Extract the (X, Y) coordinate from the center of the cell holding the provided text.  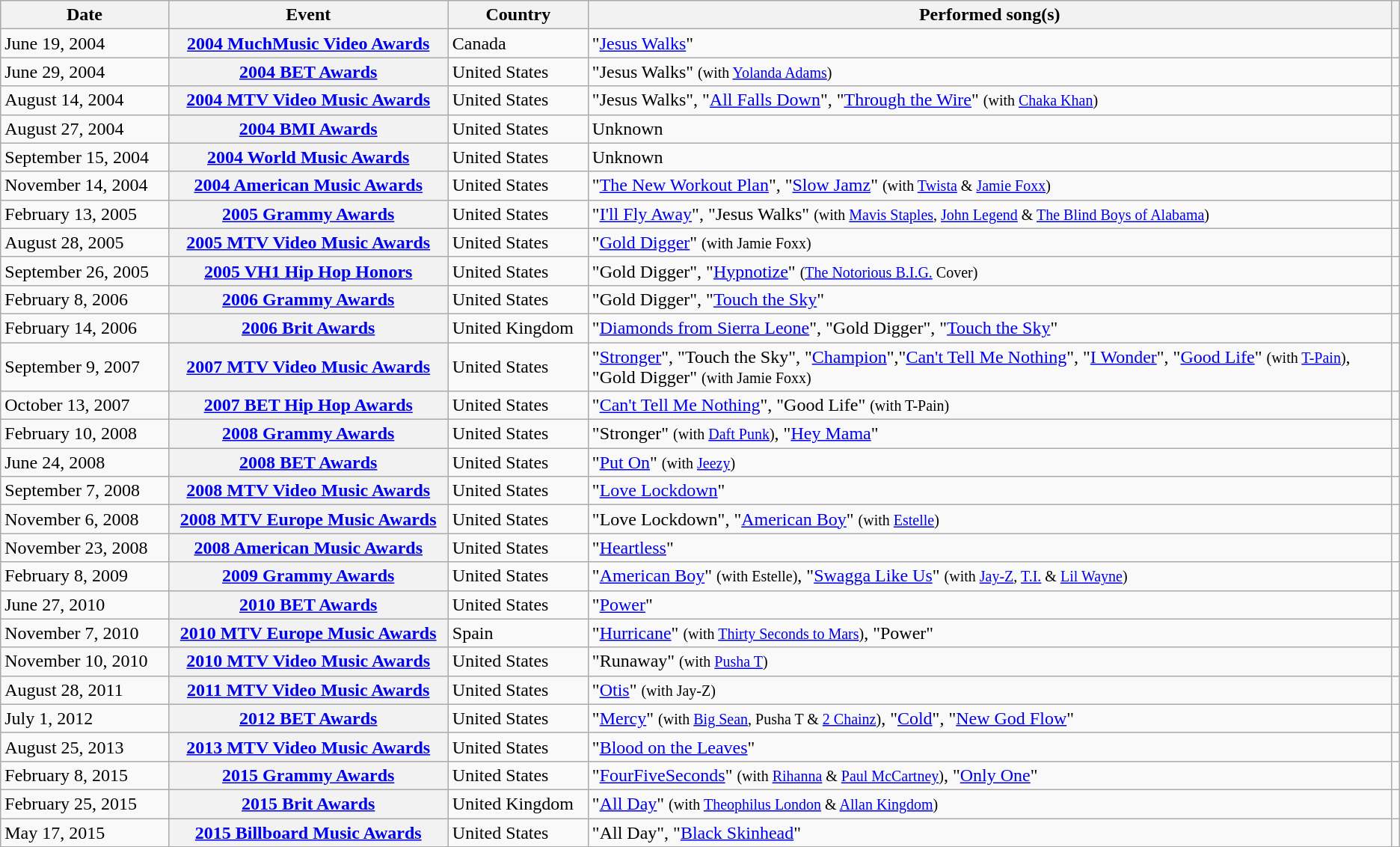
2010 BET Awards (308, 605)
June 24, 2008 (85, 462)
2004 BMI Awards (308, 129)
2008 Grammy Awards (308, 434)
"Runaway" (with Pusha T) (989, 661)
2004 MTV Video Music Awards (308, 100)
"FourFiveSeconds" (with Rihanna & Paul McCartney), "Only One" (989, 775)
"Jesus Walks" (989, 43)
2010 MTV Europe Music Awards (308, 633)
February 10, 2008 (85, 434)
Canada (518, 43)
2005 MTV Video Music Awards (308, 242)
2015 Brit Awards (308, 804)
August 27, 2004 (85, 129)
"All Day", "Black Skinhead" (989, 833)
February 8, 2015 (85, 775)
"Gold Digger", "Touch the Sky" (989, 299)
February 8, 2006 (85, 299)
"Put On" (with Jeezy) (989, 462)
Country (518, 15)
2013 MTV Video Music Awards (308, 747)
"The New Workout Plan", "Slow Jamz" (with Twista & Jamie Foxx) (989, 186)
August 25, 2013 (85, 747)
2015 Grammy Awards (308, 775)
2007 BET Hip Hop Awards (308, 406)
July 1, 2012 (85, 718)
February 8, 2009 (85, 576)
2009 Grammy Awards (308, 576)
"Can't Tell Me Nothing", "Good Life" (with T-Pain) (989, 406)
"Stronger", "Touch the Sky", "Champion","Can't Tell Me Nothing", "I Wonder", "Good Life" (with T-Pain), "Gold Digger" (with Jamie Foxx) (989, 367)
August 28, 2011 (85, 690)
"Jesus Walks" (with Yolanda Adams) (989, 72)
2007 MTV Video Music Awards (308, 367)
2008 MTV Europe Music Awards (308, 519)
"Gold Digger" (with Jamie Foxx) (989, 242)
2006 Grammy Awards (308, 299)
February 25, 2015 (85, 804)
February 13, 2005 (85, 214)
"Gold Digger", "Hypnotize" (The Notorious B.I.G. Cover) (989, 271)
"Otis" (with Jay-Z) (989, 690)
"Hurricane" (with Thirty Seconds to Mars), "Power" (989, 633)
November 23, 2008 (85, 548)
2010 MTV Video Music Awards (308, 661)
Event (308, 15)
2005 Grammy Awards (308, 214)
"All Day" (with Theophilus London & Allan Kingdom) (989, 804)
Performed song(s) (989, 15)
Spain (518, 633)
2008 BET Awards (308, 462)
"Heartless" (989, 548)
2008 MTV Video Music Awards (308, 491)
Date (85, 15)
2004 World Music Awards (308, 157)
September 15, 2004 (85, 157)
2015 Billboard Music Awards (308, 833)
"I'll Fly Away", "Jesus Walks" (with Mavis Staples, John Legend & The Blind Boys of Alabama) (989, 214)
May 17, 2015 (85, 833)
2004 American Music Awards (308, 186)
"Jesus Walks", "All Falls Down", "Through the Wire" (with Chaka Khan) (989, 100)
"Diamonds from Sierra Leone", "Gold Digger", "Touch the Sky" (989, 328)
2008 American Music Awards (308, 548)
August 28, 2005 (85, 242)
2011 MTV Video Music Awards (308, 690)
February 14, 2006 (85, 328)
August 14, 2004 (85, 100)
September 26, 2005 (85, 271)
June 27, 2010 (85, 605)
2006 Brit Awards (308, 328)
September 9, 2007 (85, 367)
"Love Lockdown", "American Boy" (with Estelle) (989, 519)
"Blood on the Leaves" (989, 747)
November 7, 2010 (85, 633)
"Mercy" (with Big Sean, Pusha T & 2 Chainz), "Cold", "New God Flow" (989, 718)
November 6, 2008 (85, 519)
June 29, 2004 (85, 72)
2005 VH1 Hip Hop Honors (308, 271)
2004 BET Awards (308, 72)
October 13, 2007 (85, 406)
2004 MuchMusic Video Awards (308, 43)
"American Boy" (with Estelle), "Swagga Like Us" (with Jay-Z, T.I. & Lil Wayne) (989, 576)
September 7, 2008 (85, 491)
November 14, 2004 (85, 186)
June 19, 2004 (85, 43)
November 10, 2010 (85, 661)
2012 BET Awards (308, 718)
"Love Lockdown" (989, 491)
"Power" (989, 605)
"Stronger" (with Daft Punk), "Hey Mama" (989, 434)
